Pinpoint the cell where the given text exists, returning its [X, Y] midpoint coordinate. 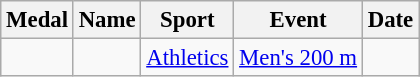
Athletics [188, 58]
Men's 200 m [298, 58]
Date [390, 20]
Medal [38, 20]
Event [298, 20]
Sport [188, 20]
Name [107, 20]
